From the cell containing the given text, extract its center point as [X, Y] coordinate. 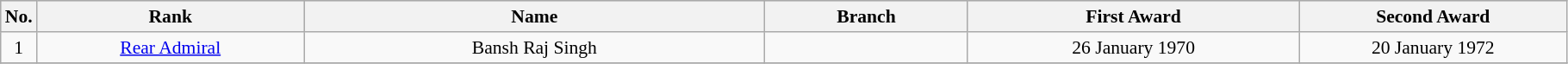
26 January 1970 [1134, 48]
Second Award [1433, 16]
Bansh Raj Singh [534, 48]
No. [19, 16]
Rank [171, 16]
Name [534, 16]
20 January 1972 [1433, 48]
Rear Admiral [171, 48]
First Award [1134, 16]
Branch [867, 16]
1 [19, 48]
